Capture the cell that displays the provided text and extract its (x, y) central coordinate. 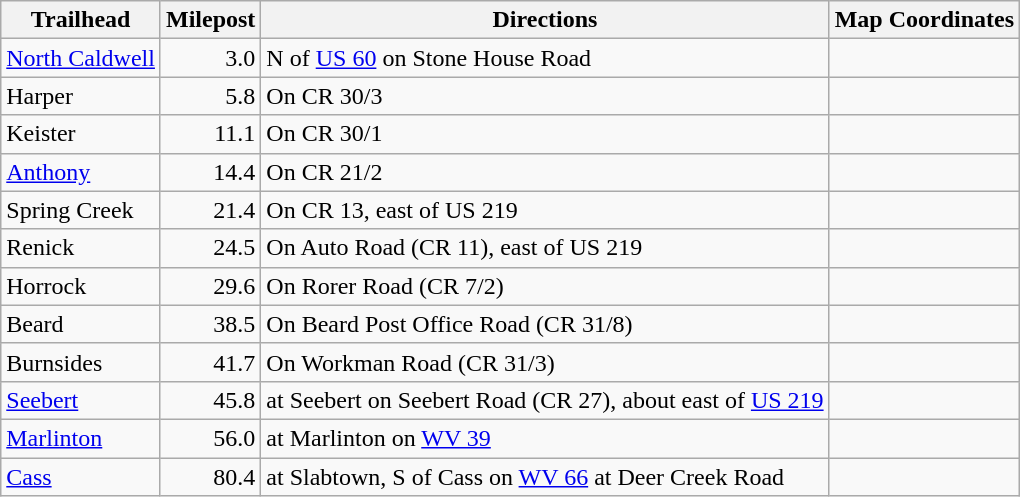
38.5 (210, 324)
Keister (81, 134)
21.4 (210, 210)
Harper (81, 96)
3.0 (210, 58)
Trailhead (81, 20)
Marlinton (81, 438)
5.8 (210, 96)
On CR 30/3 (545, 96)
N of US 60 on Stone House Road (545, 58)
On CR 21/2 (545, 172)
29.6 (210, 286)
56.0 (210, 438)
24.5 (210, 248)
Spring Creek (81, 210)
Horrock (81, 286)
Anthony (81, 172)
On Beard Post Office Road (CR 31/8) (545, 324)
Renick (81, 248)
On Auto Road (CR 11), east of US 219 (545, 248)
On Rorer Road (CR 7/2) (545, 286)
at Marlinton on WV 39 (545, 438)
Milepost (210, 20)
Directions (545, 20)
Cass (81, 477)
On Workman Road (CR 31/3) (545, 362)
Seebert (81, 400)
45.8 (210, 400)
On CR 13, east of US 219 (545, 210)
80.4 (210, 477)
41.7 (210, 362)
North Caldwell (81, 58)
11.1 (210, 134)
Beard (81, 324)
at Slabtown, S of Cass on WV 66 at Deer Creek Road (545, 477)
Burnsides (81, 362)
at Seebert on Seebert Road (CR 27), about east of US 219 (545, 400)
14.4 (210, 172)
On CR 30/1 (545, 134)
Map Coordinates (924, 20)
